Detect which cell encompasses the target text, then output its (x, y) center coordinate. 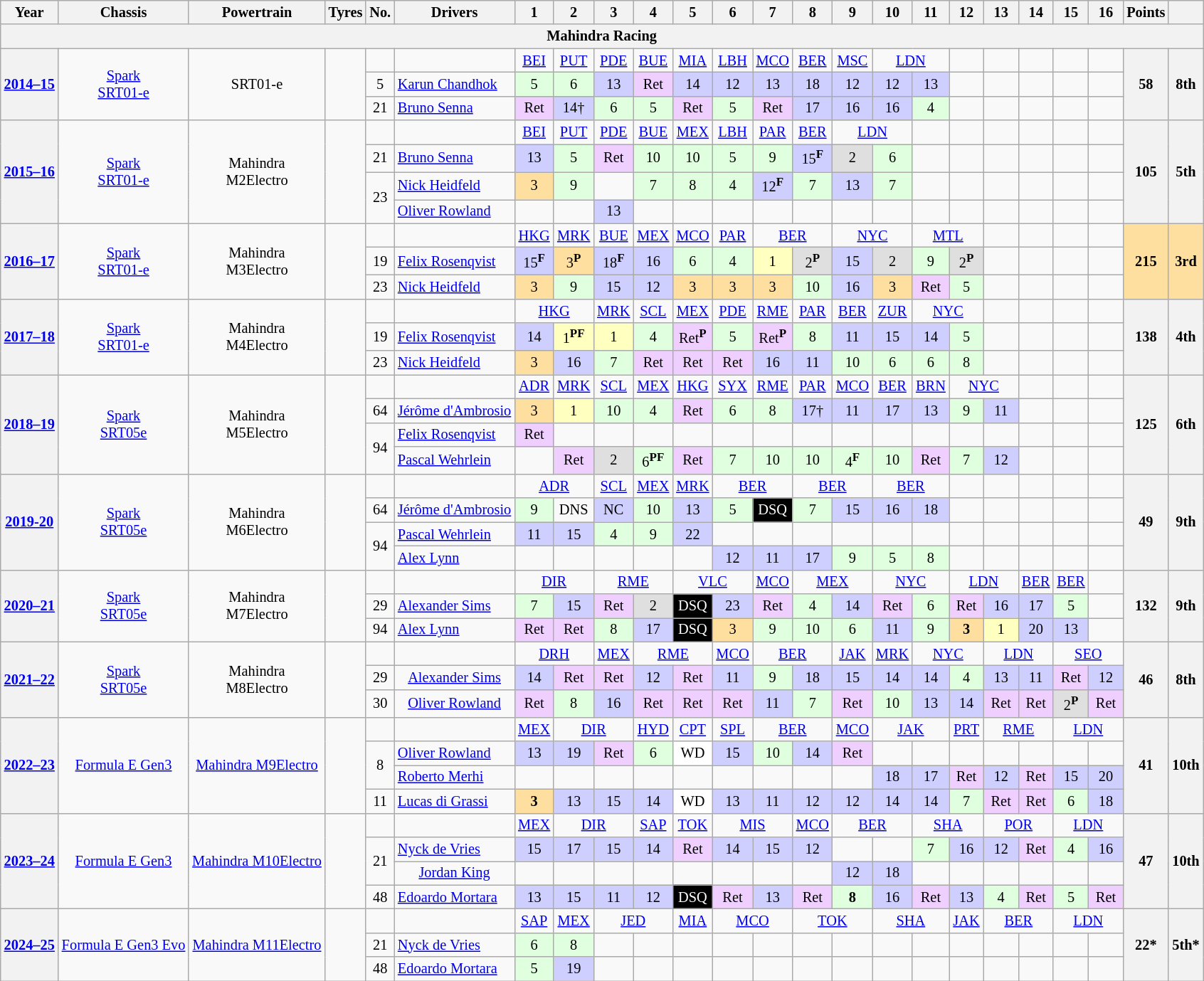
105 (1146, 172)
VLC (712, 582)
Mahindra Racing (602, 36)
Karun Chandhok (454, 84)
2014–15 (30, 84)
5th (1185, 172)
6PF (653, 460)
Year (30, 12)
Roberto Merhi (454, 777)
Mahindra M11Electro (256, 945)
18F (613, 262)
2016–17 (30, 261)
HYD (653, 729)
MahindraM2Electro (256, 172)
POR (1018, 825)
2018–19 (30, 424)
58 (1146, 84)
Chassis (124, 12)
NC (613, 510)
MahindraM4Electro (256, 336)
No. (380, 12)
Mahindra M9Electro (256, 765)
46 (1146, 679)
2017–18 (30, 336)
MahindraM6Electro (256, 522)
138 (1146, 336)
Tyres (346, 12)
Mahindra M10Electro (256, 861)
1PF (574, 337)
CPT (692, 729)
22* (1146, 945)
MSC (852, 60)
MTL (948, 235)
SPL (732, 729)
JED (633, 921)
BRN (931, 386)
49 (1146, 522)
SYX (732, 386)
SRT01-e (256, 84)
125 (1146, 424)
2024–25 (30, 945)
MahindraM7Electro (256, 606)
Powertrain (256, 12)
12F (773, 185)
SEO (1088, 654)
2020–21 (30, 606)
Formula E Gen3 Evo (124, 945)
47 (1146, 861)
PRT (966, 729)
17† (813, 410)
DNS (574, 510)
14† (574, 108)
3rd (1185, 261)
Points (1146, 12)
41 (1146, 765)
Lucas di Grassi (454, 801)
215 (1146, 261)
MIS (752, 825)
5th* (1185, 945)
3P (574, 262)
4th (1185, 336)
22 (692, 534)
MahindraM5Electro (256, 424)
6th (1185, 424)
30 (380, 703)
DRH (554, 654)
4F (852, 460)
Jordan King (454, 873)
2022–23 (30, 765)
132 (1146, 606)
Drivers (454, 12)
2023–24 (30, 861)
ZUR (892, 311)
MahindraM3Electro (256, 261)
2015–16 (30, 172)
MahindraM8Electro (256, 679)
2021–22 (30, 679)
2019-20 (30, 522)
